Pinpoint the cell where the given text exists, returning its [x, y] midpoint coordinate. 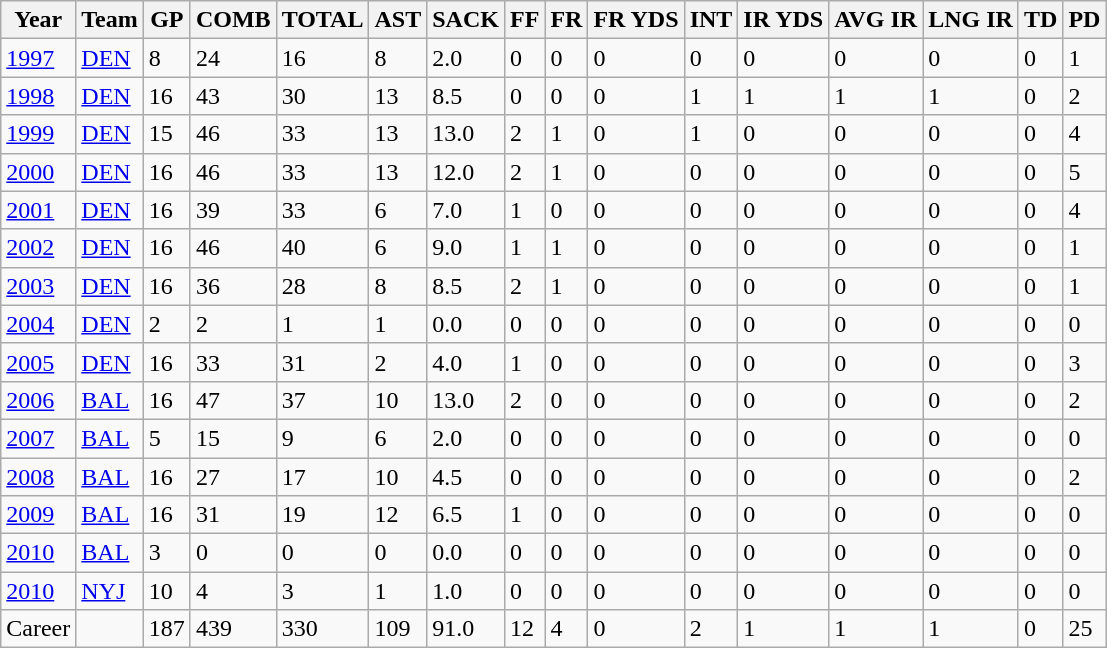
47 [233, 400]
AST [398, 20]
NYJ [110, 591]
4.5 [466, 477]
2006 [38, 400]
2007 [38, 438]
330 [322, 629]
43 [233, 96]
FR YDS [636, 20]
7.0 [466, 210]
91.0 [466, 629]
37 [322, 400]
40 [322, 248]
39 [233, 210]
TD [1040, 20]
1997 [38, 58]
1999 [38, 134]
2003 [38, 286]
1.0 [466, 591]
27 [233, 477]
FF [524, 20]
12.0 [466, 172]
2002 [38, 248]
IR YDS [784, 20]
2004 [38, 324]
187 [166, 629]
439 [233, 629]
36 [233, 286]
AVG IR [876, 20]
109 [398, 629]
28 [322, 286]
FR [566, 20]
2001 [38, 210]
Year [38, 20]
9.0 [466, 248]
INT [711, 20]
6.5 [466, 515]
2009 [38, 515]
2005 [38, 362]
9 [322, 438]
17 [322, 477]
4.0 [466, 362]
SACK [466, 20]
19 [322, 515]
GP [166, 20]
30 [322, 96]
25 [1084, 629]
Team [110, 20]
COMB [233, 20]
2008 [38, 477]
Career [38, 629]
2000 [38, 172]
PD [1084, 20]
LNG IR [971, 20]
TOTAL [322, 20]
1998 [38, 96]
24 [233, 58]
